Output the [x, y] coordinate of the center of the cell containing the given text.  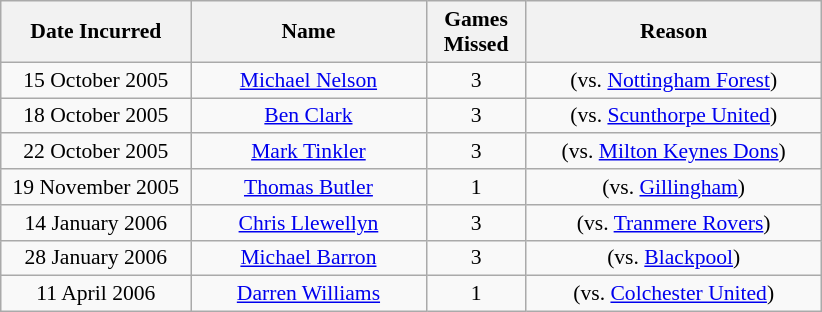
Chris Llewellyn [308, 223]
Thomas Butler [308, 187]
Date Incurred [96, 32]
Name [308, 32]
(vs. Scunthorpe United) [674, 116]
Reason [674, 32]
(vs. Blackpool) [674, 258]
(vs. Milton Keynes Dons) [674, 152]
11 April 2006 [96, 294]
15 October 2005 [96, 80]
Mark Tinkler [308, 152]
Ben Clark [308, 116]
(vs. Gillingham) [674, 187]
Michael Barron [308, 258]
22 October 2005 [96, 152]
19 November 2005 [96, 187]
28 January 2006 [96, 258]
(vs. Colchester United) [674, 294]
Darren Williams [308, 294]
Games Missed [476, 32]
Michael Nelson [308, 80]
18 October 2005 [96, 116]
(vs. Nottingham Forest) [674, 80]
14 January 2006 [96, 223]
(vs. Tranmere Rovers) [674, 223]
